Identify which cell holds the provided text, then report its [x, y] central coordinate. 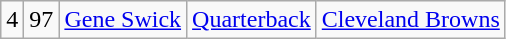
Gene Swick [123, 20]
97 [42, 20]
Cleveland Browns [410, 20]
4 [12, 20]
Quarterback [252, 20]
